Return the (x, y) coordinate for the center point of the cell that contains the specified text.  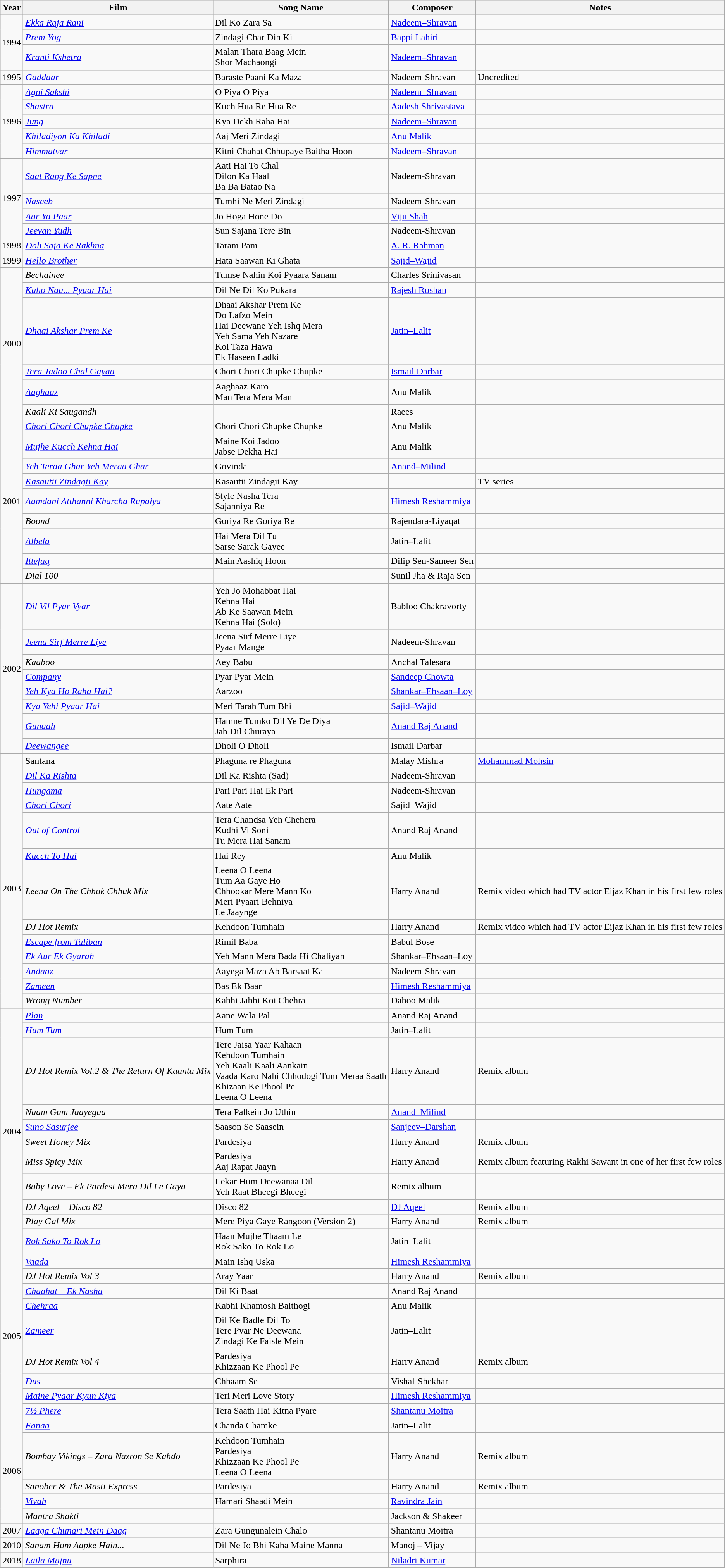
Sarphira (301, 1560)
1997 (12, 198)
Aati Hai To Chal Dilon Ka Haal Ba Ba Batao Na (301, 176)
Dil Ki Baat (301, 1291)
Tera Saath Hai Kitna Pyare (301, 1411)
Hai Rey (301, 855)
Gunaah (118, 726)
Year (12, 8)
Plan (118, 1015)
Tere Jaisa Yaar KahaanKehdoon TumhainYeh Kaali Kaali AankainVaada Karo Nahi Chhodogi Tum Meraa SaathKhizaan Ke Phool PeLeena O Leena (301, 1071)
Aate Aate (301, 805)
Kabhi Khamosh Baithogi (301, 1306)
Dil Ka Rishta (Sad) (301, 775)
Uncredited (600, 77)
2005 (12, 1336)
Santana (118, 761)
1998 (12, 246)
Anchal Talesara (432, 662)
Kaaboo (118, 662)
TV series (600, 481)
Laila Majnu (118, 1560)
Suno Sasurjee (118, 1127)
Main Aashiq Hoon (301, 561)
Vaada (118, 1261)
Sanjeev–Darshan (432, 1127)
Aayega Maza Ab Barsaat Ka (301, 971)
Yeh Teraa Ghar Yeh Meraa Ghar (118, 466)
Boond (118, 521)
Manoj – Vijay (432, 1546)
Song Name (301, 8)
Dial 100 (118, 576)
Kya Dekh Raha Hai (301, 121)
Dhaai Akshar Prem Ke (118, 331)
Sanam Hum Aapke Hain... (118, 1546)
Gaddaar (118, 77)
Rajendara-Liyaqat (432, 521)
Hamne Tumko Dil Ye De DiyaJab Dil Churaya (301, 726)
Tera Palkein Jo Uthin (301, 1112)
Rok Sako To Rok Lo (118, 1242)
Kehdoon Tumhain (301, 927)
Escape from Taliban (118, 942)
Maine Koi JadooJabse Dekha Hai (301, 446)
Sun Sajana Tere Bin (301, 231)
Style Nasha TeraSajanniya Re (301, 501)
Hungama (118, 790)
Baby Love – Ek Pardesi Mera Dil Le Gaya (118, 1187)
Mere Piya Gaye Rangoon (Version 2) (301, 1222)
Khiladiyon Ka Khiladi (118, 136)
1999 (12, 260)
Aarzoo (301, 691)
Chori Chori (118, 805)
Vishal-Shekhar (432, 1381)
Pari Pari Hai Ek Pari (301, 790)
Kabhi Jabhi Koi Chehra (301, 1001)
Bombay Vikings – Zara Nazron Se Kahdo (118, 1456)
Notes (600, 8)
Kranti Kshetra (118, 57)
Chehraa (118, 1306)
Composer (432, 8)
Aaj Meri Zindagi (301, 136)
Babloo Chakravorty (432, 606)
Laaga Chunari Mein Daag (118, 1531)
1995 (12, 77)
Rajesh Roshan (432, 290)
Haan Mujhe Thaam LeRok Sako To Rok Lo (301, 1242)
Tera Jadoo Chal Gayaa (118, 372)
Jeena Sirf Merre Liye (118, 642)
O Piya O Piya (301, 92)
Malay Mishra (432, 761)
Niladri Kumar (432, 1560)
Dil Ke Badle Dil ToTere Pyar Ne DeewanaZindagi Ke Faisle Mein (301, 1331)
2004 (12, 1131)
Kehdoon TumhainPardesiyaKhizzaan Ke Phool PeLeena O Leena (301, 1456)
Hamari Shaadi Mein (301, 1501)
Maine Pyaar Kyun Kiya (118, 1396)
Govinda (301, 466)
Company (118, 677)
7½ Phere (118, 1411)
Zameer (118, 1331)
Kitni Chahat Chhupaye Baitha Hoon (301, 151)
Doli Saja Ke Rakhna (118, 246)
Aadesh Shrivastava (432, 107)
Yeh Kya Ho Raha Hai? (118, 691)
Dholi O Dholi (301, 746)
Dhaai Akshar Prem KeDo Lafzo MeinHai Deewane Yeh Ishq MeraYeh Sama Yeh NazareKoi Taza HawaEk Haseen Ladki (301, 331)
Mujhe Kucch Kehna Hai (118, 446)
Kucch To Hai (118, 855)
Wrong Number (118, 1001)
Meri Tarah Tum Bhi (301, 706)
2007 (12, 1531)
Leena O LeenaTum Aa Gaye HoChhookar Mere Mann KoMeri Pyaari BehniyaLe Jaaynge (301, 891)
Ekka Raja Rani (118, 22)
Fanaa (118, 1425)
Sunil Jha & Raja Sen (432, 576)
Yeh Mann Mera Bada Hi Chaliyan (301, 956)
Jeena Sirf Merre LiyePyaar Mange (301, 642)
Kya Yehi Pyaar Hai (118, 706)
2000 (12, 343)
Tumse Nahin Koi Pyaara Sanam (301, 275)
DJ Hot Remix (118, 927)
Dil Ne Jo Bhi Kaha Maine Manna (301, 1546)
Jo Hoga Hone Do (301, 216)
Mohammad Mohsin (600, 761)
1994 (12, 43)
Bas Ek Baar (301, 986)
Saat Rang Ke Sapne (118, 176)
Kuch Hua Re Hua Re (301, 107)
2001 (12, 501)
Chaahat – Ek Nasha (118, 1291)
Play Gal Mix (118, 1222)
Aray Yaar (301, 1276)
Aamdani Atthanni Kharcha Rupaiya (118, 501)
Prem Yog (118, 37)
Dil Vil Pyar Vyar (118, 606)
Shastra (118, 107)
Himmatvar (118, 151)
PardesiyaKhizzaan Ke Phool Pe (301, 1361)
Ittefaq (118, 561)
Dilip Sen-Sameer Sen (432, 561)
Film (118, 8)
Aar Ya Paar (118, 216)
Mantra Shakti (118, 1516)
Baraste Paani Ka Maza (301, 77)
Lekar Hum Deewanaa DilYeh Raat Bheegi Bheegi (301, 1187)
Ravindra Jain (432, 1501)
Bappi Lahiri (432, 37)
Jung (118, 121)
DJ Hot Remix Vol 4 (118, 1361)
Zameen (118, 986)
Hello Brother (118, 260)
Agni Sakshi (118, 92)
Aaghaaz (118, 391)
Yeh Jo Mohabbat HaiKehna HaiAb Ke Saawan MeinKehna Hai (Solo) (301, 606)
Zara Gungunalein Chalo (301, 1531)
Dil Ko Zara Sa (301, 22)
DJ Hot Remix Vol.2 & The Return Of Kaanta Mix (118, 1071)
1996 (12, 121)
DJ Hot Remix Vol 3 (118, 1276)
Dus (118, 1381)
Dil Ka Rishta (118, 775)
Viju Shah (432, 216)
Kaho Naa... Pyaar Hai (118, 290)
Naseeb (118, 201)
Hata Saawan Ki Ghata (301, 260)
Rimil Baba (301, 942)
2006 (12, 1470)
Chhaam Se (301, 1381)
Tera Chandsa Yeh CheheraKudhi Vi SoniTu Mera Hai Sanam (301, 830)
Chanda Chamke (301, 1425)
Aane Wala Pal (301, 1015)
Sanober & The Masti Express (118, 1486)
Goriya Re Goriya Re (301, 521)
Remix album featuring Rakhi Sawant in one of her first few roles (600, 1161)
Sandeep Chowta (432, 677)
Dil Ne Dil Ko Pukara (301, 290)
Leena On The Chhuk Chhuk Mix (118, 891)
Pyar Pyar Mein (301, 677)
Teri Meri Love Story (301, 1396)
Babul Bose (432, 942)
Bechainee (118, 275)
Kaali Ki Saugandh (118, 412)
Hai Mera Dil TuSarse Sarak Gayee (301, 541)
Miss Spicy Mix (118, 1161)
DJ Aqeel (432, 1206)
2003 (12, 888)
Phaguna re Phaguna (301, 761)
Jeevan Yudh (118, 231)
Taram Pam (301, 246)
Raees (432, 412)
Andaaz (118, 971)
Aey Babu (301, 662)
Zindagi Char Din Ki (301, 37)
Aaghaaz KaroMan Tera Mera Man (301, 391)
A. R. Rahman (432, 246)
Vivah (118, 1501)
Out of Control (118, 830)
Jackson & Shakeer (432, 1516)
Charles Srinivasan (432, 275)
Malan Thara Baag MeinShor Machaongi (301, 57)
Saason Se Saasein (301, 1127)
Daboo Malik (432, 1001)
2018 (12, 1560)
PardesiyaAaj Rapat Jaayn (301, 1161)
Albela (118, 541)
Main Ishq Uska (301, 1261)
DJ Aqeel – Disco 82 (118, 1206)
Tumhi Ne Meri Zindagi (301, 201)
2010 (12, 1546)
Disco 82 (301, 1206)
Deewangee (118, 746)
Ek Aur Ek Gyarah (118, 956)
Naam Gum Jaayegaa (118, 1112)
2002 (12, 669)
Sweet Honey Mix (118, 1141)
